Provide the [x, y] coordinate of the cell's center where the given text is located.  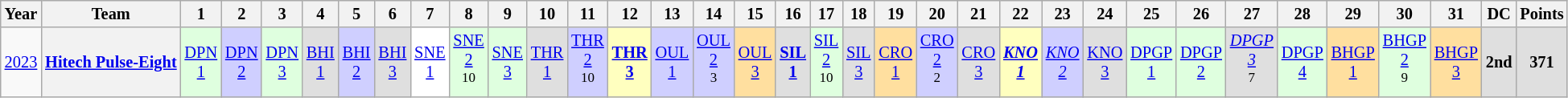
SNE1 [430, 63]
25 [1151, 14]
BHGP29 [1405, 63]
DPGP2 [1201, 63]
KNO2 [1063, 63]
30 [1405, 14]
9 [508, 14]
6 [393, 14]
4 [320, 14]
DPN2 [241, 63]
CRO3 [979, 63]
29 [1353, 14]
13 [673, 14]
15 [755, 14]
THR3 [630, 63]
16 [793, 14]
2023 [21, 63]
5 [357, 14]
7 [430, 14]
SNE3 [508, 63]
SIL3 [858, 63]
31 [1456, 14]
KNO1 [1020, 63]
3 [282, 14]
17 [826, 14]
CRO1 [895, 63]
CRO22 [937, 63]
23 [1063, 14]
22 [1020, 14]
28 [1303, 14]
DPGP37 [1252, 63]
8 [468, 14]
10 [547, 14]
27 [1252, 14]
SIL1 [793, 63]
21 [979, 14]
BHI3 [393, 63]
DPGP1 [1151, 63]
2nd [1500, 63]
1 [201, 14]
SNE210 [468, 63]
18 [858, 14]
THR210 [587, 63]
BHGP3 [1456, 63]
Points [1541, 14]
OUL3 [755, 63]
371 [1541, 63]
12 [630, 14]
24 [1105, 14]
Year [21, 14]
14 [714, 14]
DPGP4 [1303, 63]
SIL210 [826, 63]
26 [1201, 14]
DC [1500, 14]
BHI1 [320, 63]
OUL1 [673, 63]
BHI2 [357, 63]
11 [587, 14]
OUL23 [714, 63]
DPN1 [201, 63]
KNO3 [1105, 63]
20 [937, 14]
Hitech Pulse-Eight [111, 63]
2 [241, 14]
Team [111, 14]
BHGP1 [1353, 63]
19 [895, 14]
THR1 [547, 63]
DPN3 [282, 63]
